Return the (X, Y) coordinate for the center point of the cell that contains the specified text.  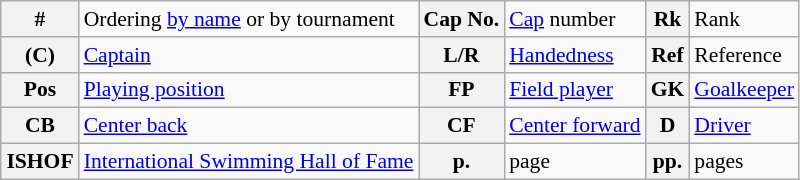
CF (461, 126)
page (574, 162)
# (40, 19)
Center forward (574, 126)
Pos (40, 90)
Cap No. (461, 19)
Captain (249, 55)
p. (461, 162)
L/R (461, 55)
D (668, 126)
ISHOF (40, 162)
CB (40, 126)
Ordering by name or by tournament (249, 19)
pp. (668, 162)
pages (744, 162)
Field player (574, 90)
Driver (744, 126)
Ref (668, 55)
GK (668, 90)
International Swimming Hall of Fame (249, 162)
FP (461, 90)
Reference (744, 55)
(C) (40, 55)
Rk (668, 19)
Playing position (249, 90)
Goalkeeper (744, 90)
Handedness (574, 55)
Center back (249, 126)
Rank (744, 19)
Cap number (574, 19)
